For the text-containing cell, return its midpoint in [x, y] coordinate format. 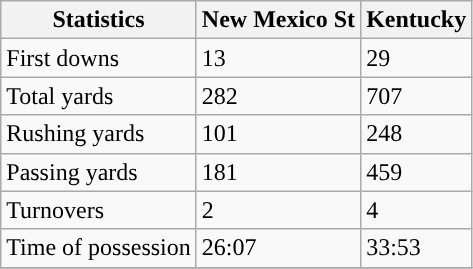
Time of possession [99, 248]
29 [416, 58]
Rushing yards [99, 134]
282 [278, 96]
181 [278, 172]
707 [416, 96]
101 [278, 134]
459 [416, 172]
248 [416, 134]
4 [416, 210]
13 [278, 58]
Kentucky [416, 20]
Turnovers [99, 210]
2 [278, 210]
33:53 [416, 248]
Passing yards [99, 172]
Statistics [99, 20]
New Mexico St [278, 20]
26:07 [278, 248]
Total yards [99, 96]
First downs [99, 58]
